Determine the (x, y) coordinate at the center of the cell enclosing the given text.  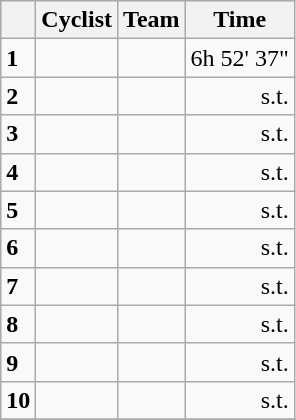
8 (18, 324)
2 (18, 96)
10 (18, 400)
3 (18, 134)
9 (18, 362)
1 (18, 58)
Team (152, 20)
7 (18, 286)
Time (240, 20)
4 (18, 172)
5 (18, 210)
6h 52' 37" (240, 58)
6 (18, 248)
Cyclist (77, 20)
